From the cell containing the given text, extract its center point as [X, Y] coordinate. 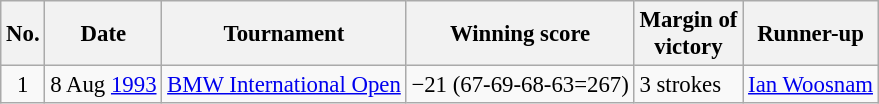
Date [104, 34]
Winning score [520, 34]
Runner-up [811, 34]
8 Aug 1993 [104, 85]
1 [23, 85]
Ian Woosnam [811, 85]
3 strokes [688, 85]
BMW International Open [284, 85]
−21 (67-69-68-63=267) [520, 85]
Tournament [284, 34]
Margin ofvictory [688, 34]
No. [23, 34]
